From the cell containing the given text, extract its center point as (x, y) coordinate. 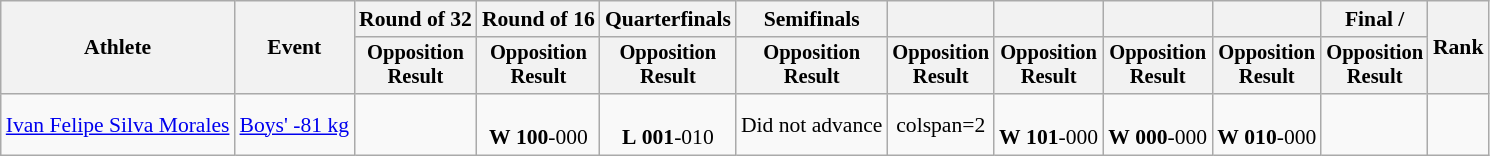
W 101-000 (1048, 124)
W 010-000 (1266, 124)
colspan=2 (940, 124)
Round of 32 (416, 19)
Semifinals (812, 19)
Ivan Felipe Silva Morales (118, 124)
L 001-010 (668, 124)
Did not advance (812, 124)
Final / (1374, 19)
Event (294, 48)
Round of 16 (538, 19)
Rank (1458, 48)
W 000-000 (1158, 124)
Quarterfinals (668, 19)
Boys' -81 kg (294, 124)
Athlete (118, 48)
W 100-000 (538, 124)
